Determine the [x, y] coordinate at the center of the cell enclosing the given text.  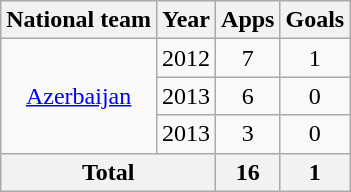
Total [108, 172]
Azerbaijan [79, 96]
3 [248, 134]
Goals [315, 20]
Apps [248, 20]
16 [248, 172]
7 [248, 58]
6 [248, 96]
National team [79, 20]
Year [186, 20]
2012 [186, 58]
